For the text-containing cell, return its midpoint in (X, Y) coordinate format. 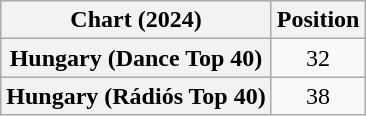
Hungary (Dance Top 40) (136, 58)
32 (318, 58)
Chart (2024) (136, 20)
38 (318, 96)
Hungary (Rádiós Top 40) (136, 96)
Position (318, 20)
